Return (X, Y) of the center of cell containing provided text 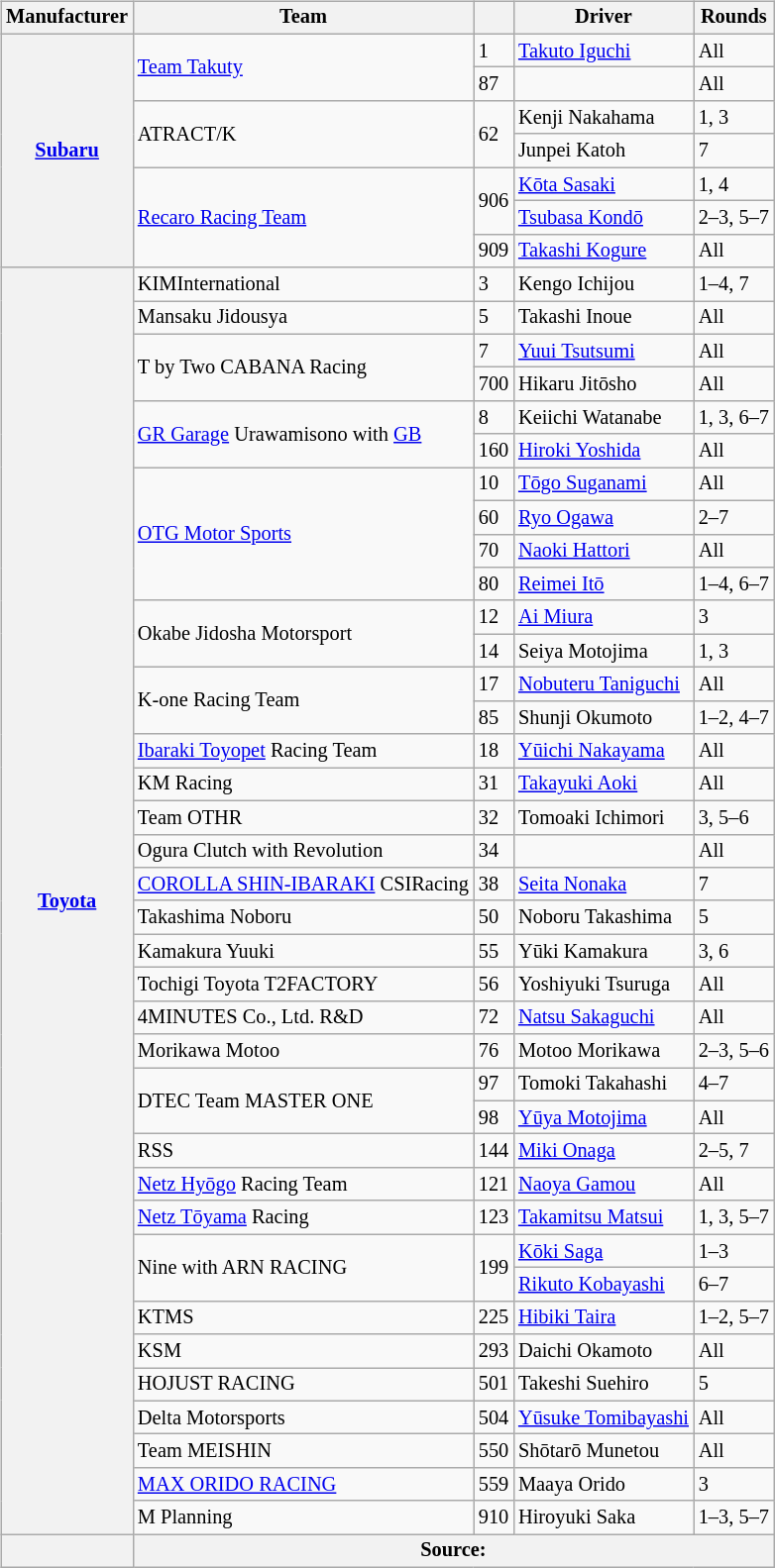
4–7 (733, 1085)
Hibiki Taira (604, 1317)
Team Takuty (303, 67)
8 (494, 418)
Daichi Okamoto (604, 1351)
KIMInternational (303, 284)
Tomoaki Ichimori (604, 817)
Recaro Racing Team (303, 218)
121 (494, 1185)
1 (494, 51)
909 (494, 251)
Netz Hyōgo Racing Team (303, 1185)
76 (494, 1051)
Miki Onaga (604, 1151)
GR Garage Urawamisono with GB (303, 434)
M Planning (303, 1517)
70 (494, 551)
18 (494, 751)
Yūsuke Tomibayashi (604, 1417)
Takashima Noboru (303, 917)
293 (494, 1351)
Driver (604, 18)
Yūichi Nakayama (604, 751)
Okabe Jidosha Motorsport (303, 634)
Ryo Ogawa (604, 517)
Source: (454, 1551)
Kōki Saga (604, 1251)
1–2, 5–7 (733, 1317)
Team (303, 18)
Ibaraki Toyopet Racing Team (303, 751)
Takeshi Suehiro (604, 1385)
2–5, 7 (733, 1151)
97 (494, 1085)
KTMS (303, 1317)
DTEC Team MASTER ONE (303, 1101)
Rikuto Kobayashi (604, 1285)
Tsubasa Kondō (604, 218)
Tomoki Takahashi (604, 1085)
1, 3, 5–7 (733, 1217)
17 (494, 684)
72 (494, 1017)
31 (494, 784)
98 (494, 1117)
Nine with ARN RACING (303, 1268)
Hiroki Yoshida (604, 451)
60 (494, 517)
Tōgo Suganami (604, 484)
559 (494, 1485)
906 (494, 200)
Ai Miura (604, 617)
199 (494, 1268)
2–7 (733, 517)
K-one Racing Team (303, 701)
14 (494, 651)
Junpei Katoh (604, 151)
Yūki Kamakura (604, 951)
4MINUTES Co., Ltd. R&D (303, 1017)
160 (494, 451)
1–2, 4–7 (733, 717)
Naoki Hattori (604, 551)
Takayuki Aoki (604, 784)
Seiya Motojima (604, 651)
Seita Nonaka (604, 885)
Toyota (67, 901)
Motoo Morikawa (604, 1051)
85 (494, 717)
Noboru Takashima (604, 917)
Hikaru Jitōsho (604, 384)
Yūya Motojima (604, 1117)
910 (494, 1517)
1–4, 7 (733, 284)
62 (494, 135)
55 (494, 951)
Nobuteru Taniguchi (604, 684)
KM Racing (303, 784)
38 (494, 885)
Shunji Okumoto (604, 717)
KSM (303, 1351)
Natsu Sakaguchi (604, 1017)
56 (494, 985)
Hiroyuki Saka (604, 1517)
34 (494, 851)
T by Two CABANA Racing (303, 366)
1, 3, 6–7 (733, 418)
Mansaku Jidousya (303, 318)
50 (494, 917)
123 (494, 1217)
OTG Motor Sports (303, 535)
Takashi Inoue (604, 318)
2–3, 5–6 (733, 1051)
3, 6 (733, 951)
Takamitsu Matsui (604, 1217)
1–3, 5–7 (733, 1517)
Takuto Iguchi (604, 51)
10 (494, 484)
87 (494, 84)
COROLLA SHIN-IBARAKI CSIRacing (303, 885)
Rounds (733, 18)
Delta Motorsports (303, 1417)
Keiichi Watanabe (604, 418)
HOJUST RACING (303, 1385)
Ogura Clutch with Revolution (303, 851)
Netz Tōyama Racing (303, 1217)
Yoshiyuki Tsuruga (604, 985)
144 (494, 1151)
501 (494, 1385)
Tochigi Toyota T2FACTORY (303, 985)
Team MEISHIN (303, 1451)
1–3 (733, 1251)
80 (494, 584)
Yuui Tsutsumi (604, 351)
225 (494, 1317)
Kengo Ichijou (604, 284)
Kenji Nakahama (604, 118)
Team OTHR (303, 817)
MAX ORIDO RACING (303, 1485)
6–7 (733, 1285)
Manufacturer (67, 18)
Shōtarō Munetou (604, 1451)
Morikawa Motoo (303, 1051)
2–3, 5–7 (733, 218)
3, 5–6 (733, 817)
Takashi Kogure (604, 251)
504 (494, 1417)
32 (494, 817)
Kamakura Yuuki (303, 951)
1, 4 (733, 184)
700 (494, 384)
RSS (303, 1151)
550 (494, 1451)
1–4, 6–7 (733, 584)
Maaya Orido (604, 1485)
Kōta Sasaki (604, 184)
Reimei Itō (604, 584)
Naoya Gamou (604, 1185)
12 (494, 617)
Subaru (67, 151)
ATRACT/K (303, 135)
